Search for the cell housing the specified text and yield its (X, Y) center coordinate. 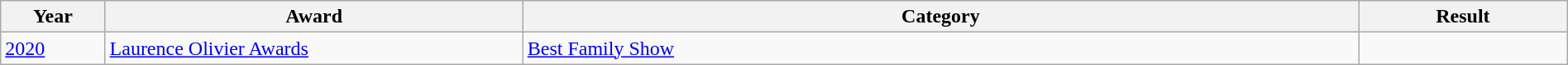
Award (314, 17)
Result (1464, 17)
Category (940, 17)
2020 (53, 48)
Best Family Show (940, 48)
Year (53, 17)
Laurence Olivier Awards (314, 48)
